Identify which cell holds the provided text, then report its [X, Y] central coordinate. 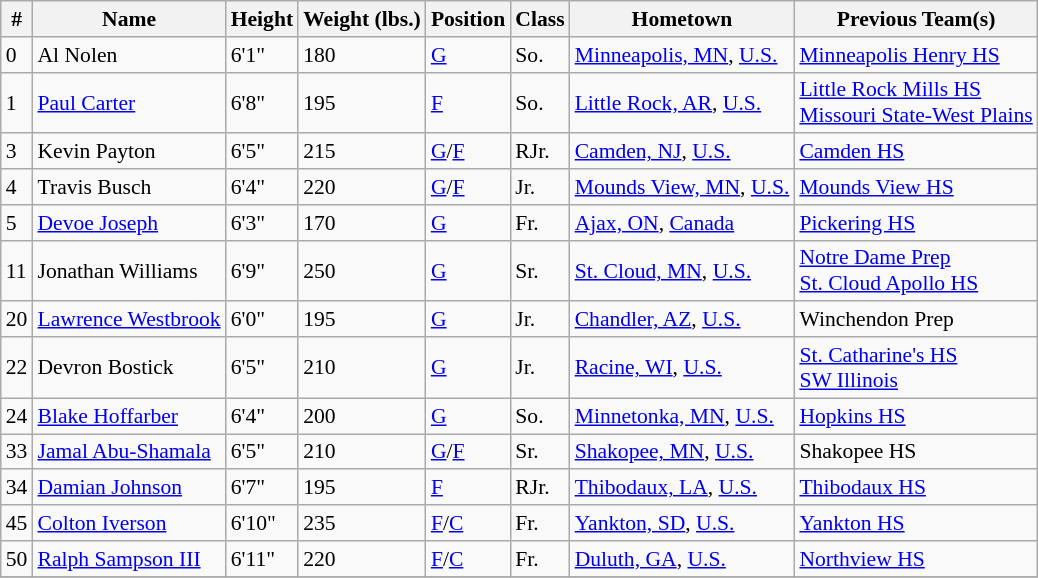
5 [17, 223]
Devoe Joseph [128, 223]
Yankton, SD, U.S. [682, 523]
0 [17, 55]
Minnetonka, MN, U.S. [682, 416]
Hometown [682, 19]
Camden HS [916, 152]
Jamal Abu-Shamala [128, 452]
24 [17, 416]
200 [362, 416]
Lawrence Westbrook [128, 320]
250 [362, 270]
Camden, NJ, U.S. [682, 152]
6'0" [262, 320]
Minneapolis, MN, U.S. [682, 55]
Height [262, 19]
Chandler, AZ, U.S. [682, 320]
Yankton HS [916, 523]
Blake Hoffarber [128, 416]
Thibodaux, LA, U.S. [682, 488]
Name [128, 19]
Weight (lbs.) [362, 19]
Shakopee, MN, U.S. [682, 452]
Travis Busch [128, 187]
Thibodaux HS [916, 488]
Damian Johnson [128, 488]
Colton Iverson [128, 523]
Al Nolen [128, 55]
6'11" [262, 559]
Notre Dame PrepSt. Cloud Apollo HS [916, 270]
St. Catharine's HSSW Illinois [916, 368]
Duluth, GA, U.S. [682, 559]
3 [17, 152]
Hopkins HS [916, 416]
170 [362, 223]
6'8" [262, 102]
Position [468, 19]
Little Rock Mills HSMissouri State-West Plains [916, 102]
Mounds View, MN, U.S. [682, 187]
45 [17, 523]
Racine, WI, U.S. [682, 368]
20 [17, 320]
Paul Carter [128, 102]
215 [362, 152]
11 [17, 270]
Minneapolis Henry HS [916, 55]
Previous Team(s) [916, 19]
Northview HS [916, 559]
6'1" [262, 55]
Ralph Sampson III [128, 559]
22 [17, 368]
# [17, 19]
Kevin Payton [128, 152]
1 [17, 102]
6'9" [262, 270]
6'10" [262, 523]
Little Rock, AR, U.S. [682, 102]
180 [362, 55]
Pickering HS [916, 223]
4 [17, 187]
St. Cloud, MN, U.S. [682, 270]
33 [17, 452]
Mounds View HS [916, 187]
Ajax, ON, Canada [682, 223]
34 [17, 488]
Shakopee HS [916, 452]
Devron Bostick [128, 368]
Jonathan Williams [128, 270]
Class [540, 19]
235 [362, 523]
50 [17, 559]
Winchendon Prep [916, 320]
6'3" [262, 223]
6'7" [262, 488]
